Extract the (X, Y) coordinate from the center of the cell holding the provided text.  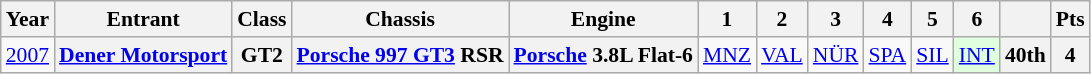
Porsche 997 GT3 RSR (400, 55)
40th (1026, 55)
5 (932, 19)
2007 (28, 55)
NÜR (836, 55)
Porsche 3.8L Flat-6 (604, 55)
Class (262, 19)
2 (782, 19)
MNZ (727, 55)
Dener Motorsport (143, 55)
INT (977, 55)
GT2 (262, 55)
3 (836, 19)
SPA (888, 55)
Engine (604, 19)
6 (977, 19)
SIL (932, 55)
Pts (1070, 19)
Entrant (143, 19)
VAL (782, 55)
Chassis (400, 19)
1 (727, 19)
Year (28, 19)
